Pinpoint the cell where the given text exists, returning its [X, Y] midpoint coordinate. 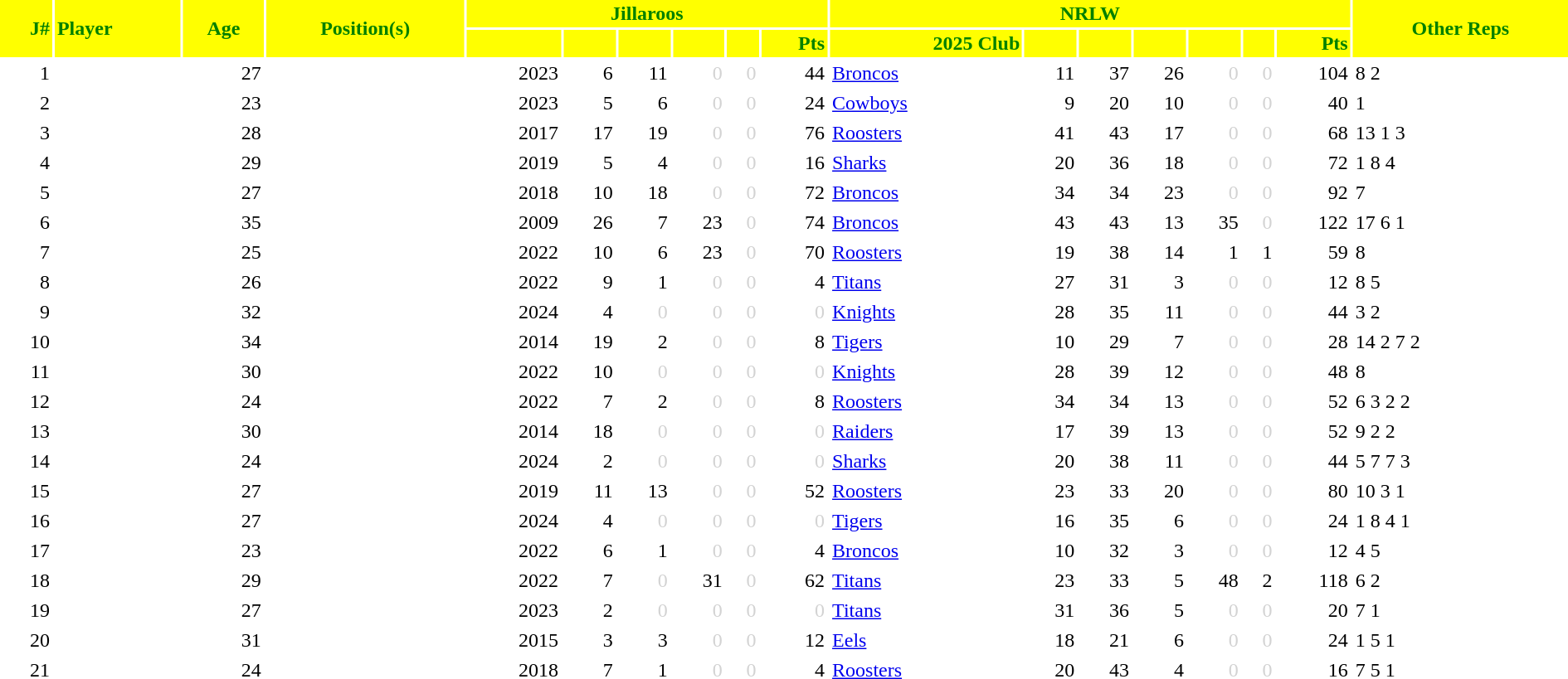
J# [27, 28]
122 [1314, 222]
6 2 [1460, 580]
2025 Club [926, 43]
4 5 [1460, 550]
Jillaroos [647, 13]
6 3 2 2 [1460, 401]
3 2 [1460, 312]
NRLW [1090, 13]
15 [27, 491]
Age [223, 28]
104 [1314, 73]
10 3 1 [1460, 491]
1 5 1 [1460, 640]
8 5 [1460, 282]
2015 [514, 640]
7 1 [1460, 610]
41 [1050, 133]
1 8 4 1 [1460, 521]
70 [794, 252]
80 [1314, 491]
74 [794, 222]
25 [223, 252]
14 2 7 2 [1460, 342]
9 2 2 [1460, 431]
Eels [926, 640]
Player [118, 28]
92 [1314, 192]
76 [794, 133]
2018 [514, 192]
68 [1314, 133]
Other Reps [1460, 28]
21 [1105, 640]
59 [1314, 252]
2009 [514, 222]
1 8 4 [1460, 162]
40 [1314, 103]
8 2 [1460, 73]
Raiders [926, 431]
37 [1105, 73]
2017 [514, 133]
62 [794, 580]
Position(s) [365, 28]
5 7 7 3 [1460, 461]
Cowboys [926, 103]
13 1 3 [1460, 133]
118 [1314, 580]
17 6 1 [1460, 222]
